Extract the [X, Y] coordinate from the center of the cell holding the provided text.  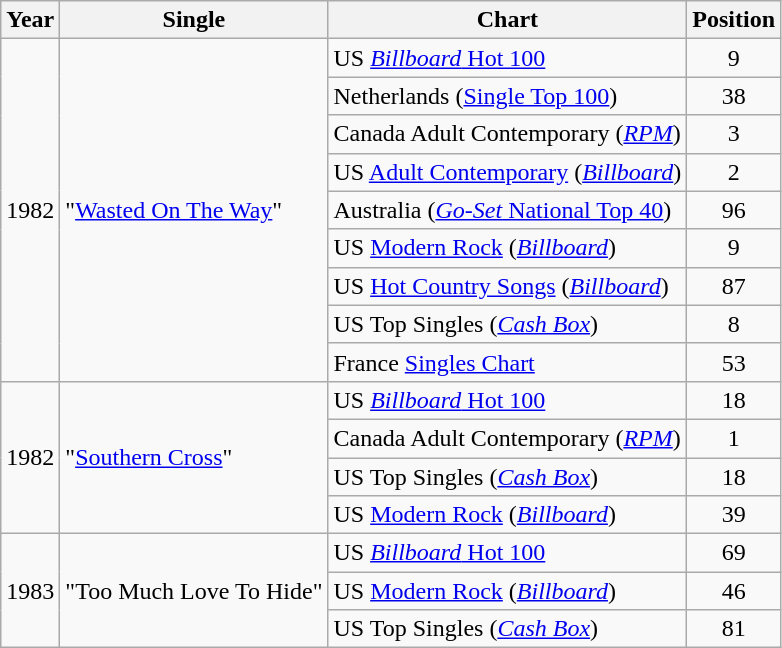
46 [734, 591]
Year [30, 20]
87 [734, 286]
2 [734, 172]
1 [734, 438]
81 [734, 629]
France Singles Chart [508, 362]
US Hot Country Songs (Billboard) [508, 286]
"Too Much Love To Hide" [194, 591]
3 [734, 134]
"Wasted On The Way" [194, 210]
8 [734, 324]
96 [734, 210]
"Southern Cross" [194, 457]
US Adult Contemporary (Billboard) [508, 172]
69 [734, 553]
38 [734, 96]
1983 [30, 591]
Position [734, 20]
39 [734, 515]
Australia (Go-Set National Top 40) [508, 210]
Chart [508, 20]
Netherlands (Single Top 100) [508, 96]
53 [734, 362]
Single [194, 20]
